Scan for the cell matching the given text and deliver its (X, Y) coordinate at center. 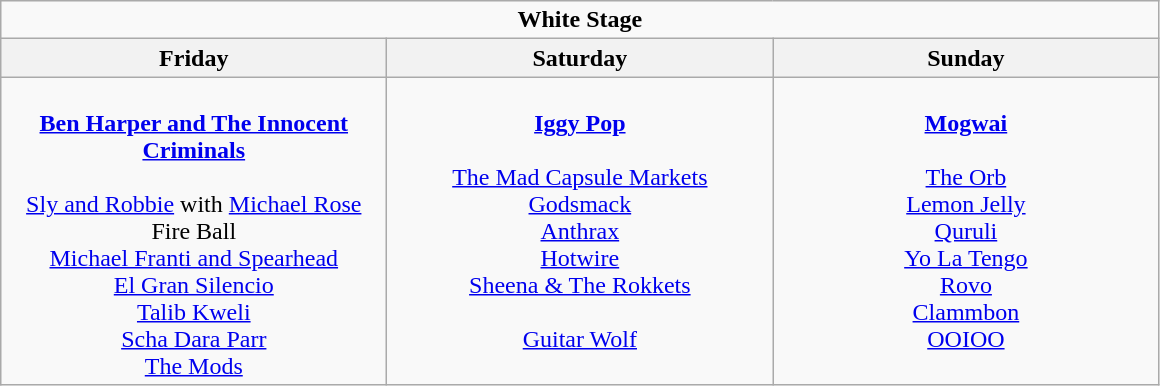
Friday (194, 58)
Iggy Pop The Mad Capsule Markets Godsmack Anthrax Hotwire Sheena & The Rokkets Guitar Wolf (580, 231)
Saturday (580, 58)
White Stage (580, 20)
Mogwai The Orb Lemon Jelly Quruli Yo La Tengo Rovo Clammbon OOIOO (966, 231)
Sunday (966, 58)
